Capture the cell that displays the provided text and extract its (X, Y) central coordinate. 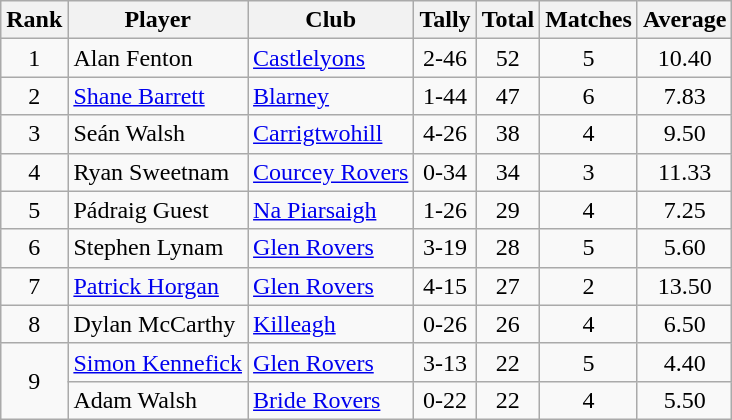
13.50 (684, 286)
29 (508, 210)
Ryan Sweetnam (158, 172)
Blarney (331, 96)
6.50 (684, 324)
2-46 (445, 58)
5.60 (684, 248)
Castlelyons (331, 58)
Average (684, 20)
Total (508, 20)
Club (331, 20)
0-34 (445, 172)
Adam Walsh (158, 400)
26 (508, 324)
0-22 (445, 400)
4.40 (684, 362)
7.25 (684, 210)
4-26 (445, 134)
Courcey Rovers (331, 172)
38 (508, 134)
1-44 (445, 96)
Tally (445, 20)
Patrick Horgan (158, 286)
27 (508, 286)
1 (34, 58)
0-26 (445, 324)
Rank (34, 20)
28 (508, 248)
7.83 (684, 96)
Carrigtwohill (331, 134)
Matches (589, 20)
9.50 (684, 134)
Alan Fenton (158, 58)
Killeagh (331, 324)
Pádraig Guest (158, 210)
Stephen Lynam (158, 248)
52 (508, 58)
1-26 (445, 210)
7 (34, 286)
Seán Walsh (158, 134)
Na Piarsaigh (331, 210)
9 (34, 381)
3-19 (445, 248)
Player (158, 20)
3-13 (445, 362)
Dylan McCarthy (158, 324)
4-15 (445, 286)
Shane Barrett (158, 96)
Simon Kennefick (158, 362)
5.50 (684, 400)
11.33 (684, 172)
47 (508, 96)
10.40 (684, 58)
34 (508, 172)
8 (34, 324)
Bride Rovers (331, 400)
